Search for the cell housing the specified text and yield its (x, y) center coordinate. 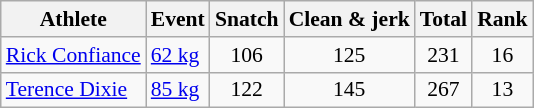
Rank (502, 19)
85 kg (178, 90)
106 (247, 55)
Snatch (247, 19)
122 (247, 90)
Clean & jerk (350, 19)
Terence Dixie (74, 90)
231 (444, 55)
16 (502, 55)
Rick Confiance (74, 55)
13 (502, 90)
Total (444, 19)
125 (350, 55)
145 (350, 90)
62 kg (178, 55)
267 (444, 90)
Event (178, 19)
Athlete (74, 19)
